Find where the given text appears and provide that cell's center as (x, y) coordinate. 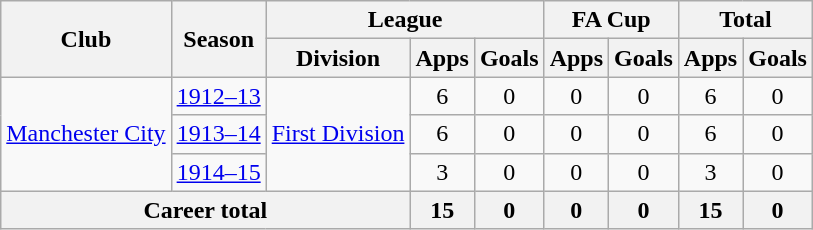
Total (745, 20)
Season (218, 39)
FA Cup (611, 20)
1912–13 (218, 96)
First Division (338, 134)
Manchester City (86, 134)
Division (338, 58)
Club (86, 39)
1914–15 (218, 172)
League (405, 20)
1913–14 (218, 134)
Career total (206, 210)
